Find where the given text appears and provide that cell's center as [X, Y] coordinate. 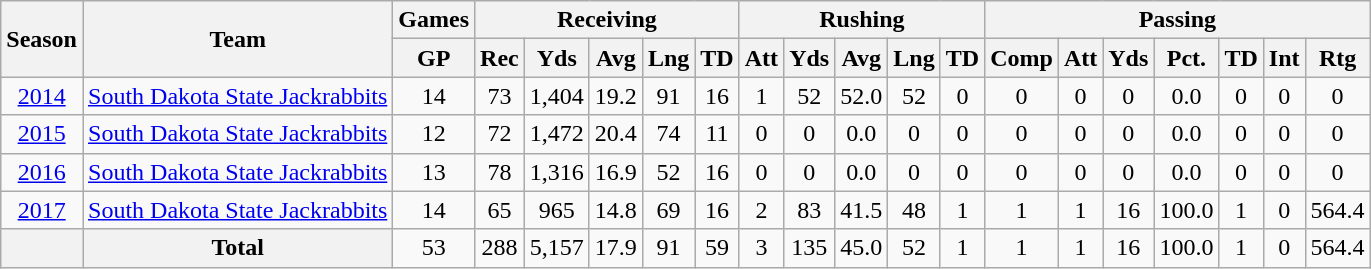
78 [500, 172]
2015 [42, 134]
Passing [1178, 20]
Receiving [608, 20]
1,472 [556, 134]
13 [434, 172]
135 [810, 248]
11 [717, 134]
73 [500, 96]
65 [500, 210]
Total [237, 248]
2014 [42, 96]
Season [42, 39]
Rec [500, 58]
74 [668, 134]
52.0 [862, 96]
3 [761, 248]
16.9 [616, 172]
59 [717, 248]
2017 [42, 210]
41.5 [862, 210]
Int [1284, 58]
48 [914, 210]
17.9 [616, 248]
2 [761, 210]
5,157 [556, 248]
288 [500, 248]
Comp [1022, 58]
Team [237, 39]
72 [500, 134]
12 [434, 134]
69 [668, 210]
1,316 [556, 172]
2016 [42, 172]
45.0 [862, 248]
965 [556, 210]
Rtg [1338, 58]
53 [434, 248]
Pct. [1186, 58]
20.4 [616, 134]
GP [434, 58]
83 [810, 210]
19.2 [616, 96]
14.8 [616, 210]
1,404 [556, 96]
Games [434, 20]
Rushing [862, 20]
